Determine the [x, y] coordinate at the center of the cell enclosing the given text.  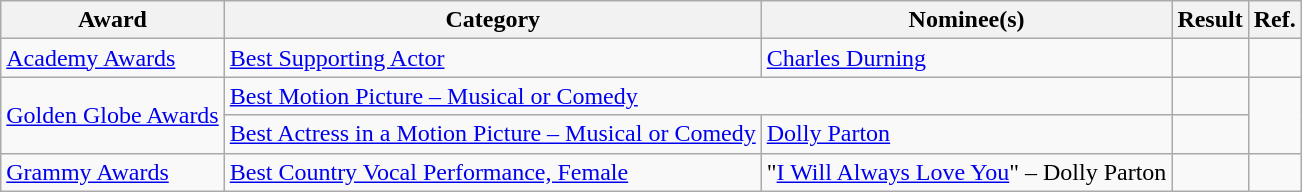
Best Actress in a Motion Picture – Musical or Comedy [492, 134]
Result [1210, 20]
Academy Awards [113, 58]
Golden Globe Awards [113, 115]
"I Will Always Love You" – Dolly Parton [966, 172]
Best Country Vocal Performance, Female [492, 172]
Dolly Parton [966, 134]
Category [492, 20]
Grammy Awards [113, 172]
Best Motion Picture – Musical or Comedy [698, 96]
Charles Durning [966, 58]
Nominee(s) [966, 20]
Best Supporting Actor [492, 58]
Ref. [1274, 20]
Award [113, 20]
